Return the (x, y) coordinate for the center point of the cell that contains the specified text.  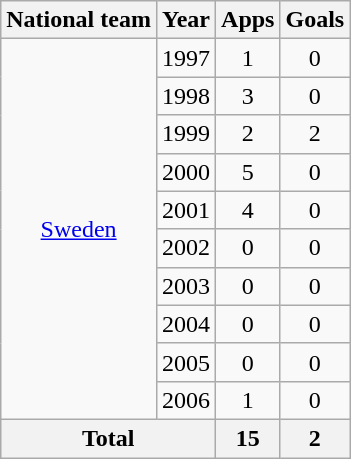
2003 (186, 286)
2004 (186, 324)
Goals (315, 20)
2006 (186, 400)
Year (186, 20)
15 (248, 438)
Sweden (79, 230)
Apps (248, 20)
2002 (186, 248)
5 (248, 172)
National team (79, 20)
1998 (186, 96)
1999 (186, 134)
2001 (186, 210)
1997 (186, 58)
2000 (186, 172)
4 (248, 210)
3 (248, 96)
2005 (186, 362)
Total (108, 438)
